Search for the cell housing the specified text and yield its (X, Y) center coordinate. 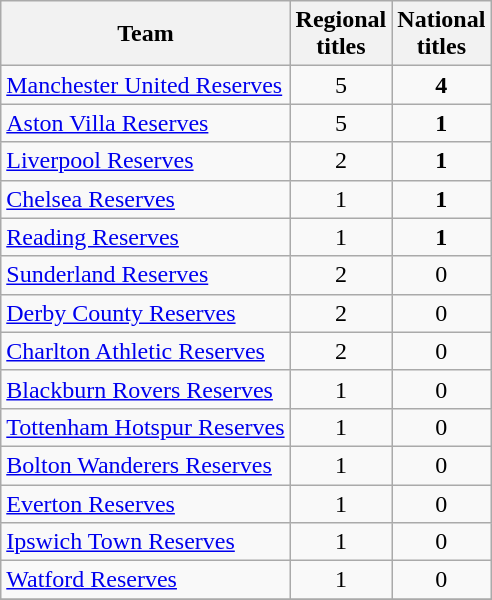
Sunderland Reserves (146, 275)
Watford Reserves (146, 580)
Everton Reserves (146, 503)
Bolton Wanderers Reserves (146, 465)
Nationaltitles (442, 34)
Ipswich Town Reserves (146, 542)
Derby County Reserves (146, 313)
Aston Villa Reserves (146, 123)
Charlton Athletic Reserves (146, 351)
Reading Reserves (146, 237)
Manchester United Reserves (146, 85)
Liverpool Reserves (146, 161)
Regionaltitles (341, 34)
Blackburn Rovers Reserves (146, 389)
Team (146, 34)
Chelsea Reserves (146, 199)
Tottenham Hotspur Reserves (146, 427)
4 (442, 85)
